Extract the (x, y) coordinate from the center of the cell holding the provided text.  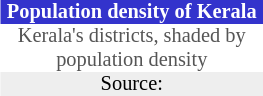
Kerala's districts, shaded by population density (131, 48)
Source: (131, 84)
Population density of Kerala (131, 12)
